Provide the (x, y) coordinate of the cell's center where the given text is located.  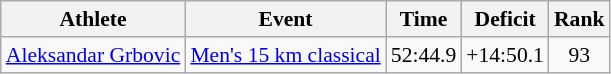
Event (285, 19)
Rank (580, 19)
Aleksandar Grbovic (94, 55)
+14:50.1 (505, 55)
Deficit (505, 19)
Athlete (94, 19)
52:44.9 (424, 55)
Men's 15 km classical (285, 55)
Time (424, 19)
93 (580, 55)
